From the cell containing the given text, extract its center point as [X, Y] coordinate. 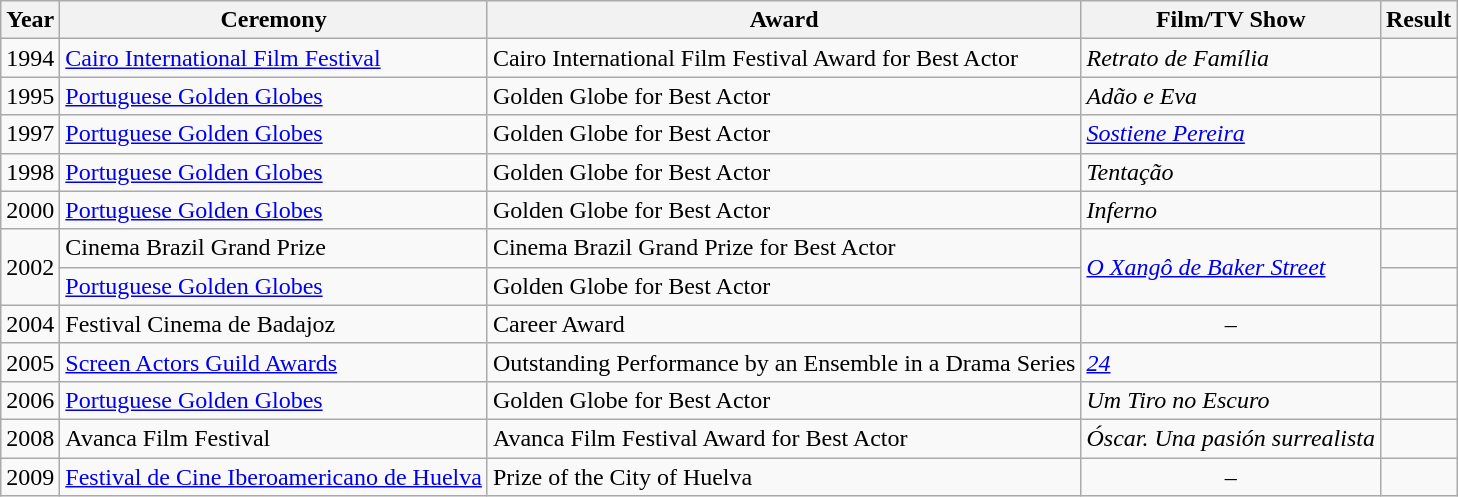
1997 [30, 134]
Cinema Brazil Grand Prize [274, 248]
Screen Actors Guild Awards [274, 362]
Óscar. Una pasión surrealista [1231, 438]
1994 [30, 58]
Festival Cinema de Badajoz [274, 324]
Cairo International Film Festival [274, 58]
Film/TV Show [1231, 20]
Avanca Film Festival Award for Best Actor [784, 438]
2002 [30, 267]
Avanca Film Festival [274, 438]
1995 [30, 96]
Outstanding Performance by an Ensemble in a Drama Series [784, 362]
Tentação [1231, 172]
Festival de Cine Iberoamericano de Huelva [274, 477]
2005 [30, 362]
Award [784, 20]
2004 [30, 324]
Inferno [1231, 210]
Career Award [784, 324]
Cairo International Film Festival Award for Best Actor [784, 58]
24 [1231, 362]
Sostiene Pereira [1231, 134]
Retrato de Família [1231, 58]
Um Tiro no Escuro [1231, 400]
Adão e Eva [1231, 96]
2006 [30, 400]
Year [30, 20]
O Xangô de Baker Street [1231, 267]
Prize of the City of Huelva [784, 477]
Result [1418, 20]
1998 [30, 172]
Cinema Brazil Grand Prize for Best Actor [784, 248]
Ceremony [274, 20]
2000 [30, 210]
2008 [30, 438]
2009 [30, 477]
